For the text-containing cell, return its midpoint in [x, y] coordinate format. 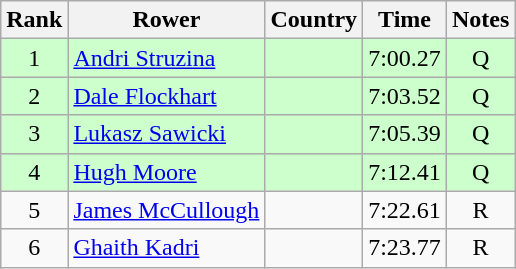
7:05.39 [405, 134]
Dale Flockhart [166, 96]
7:12.41 [405, 172]
Rank [34, 20]
Ghaith Kadri [166, 248]
6 [34, 248]
4 [34, 172]
7:00.27 [405, 58]
Rower [166, 20]
Time [405, 20]
Notes [480, 20]
2 [34, 96]
3 [34, 134]
Andri Struzina [166, 58]
7:23.77 [405, 248]
5 [34, 210]
Lukasz Sawicki [166, 134]
Hugh Moore [166, 172]
1 [34, 58]
7:03.52 [405, 96]
7:22.61 [405, 210]
James McCullough [166, 210]
Country [314, 20]
